Capture the cell that displays the provided text and extract its (x, y) central coordinate. 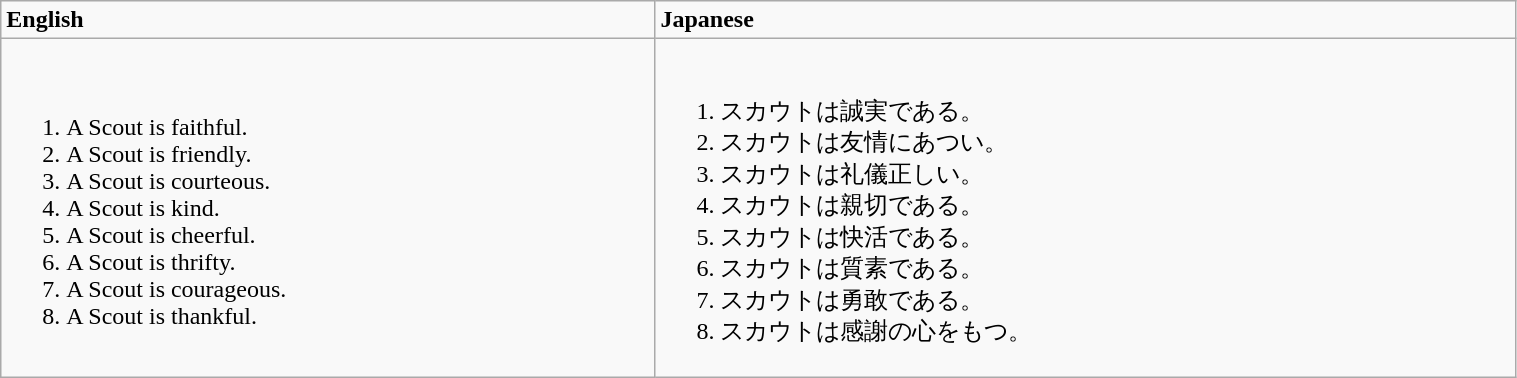
Japanese (1086, 20)
スカウトは誠実である。スカウトは友情にあつい。スカウトは礼儀正しい。スカウトは親切である。スカウトは快活である。スカウトは質素である。スカウトは勇敢である。スカウトは感謝の心をもつ。 (1086, 208)
English (328, 20)
